Pinpoint the cell where the given text exists, returning its (X, Y) midpoint coordinate. 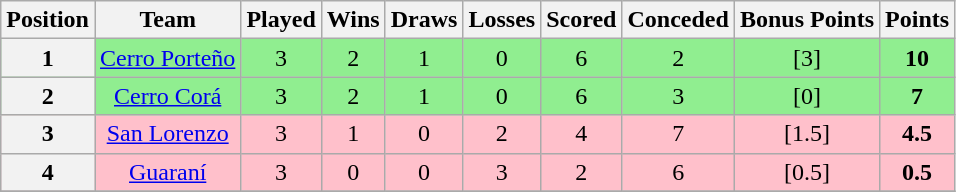
[3] (806, 58)
Cerro Corá (167, 96)
Team (167, 20)
Scored (582, 20)
San Lorenzo (167, 134)
10 (918, 58)
4.5 (918, 134)
Losses (502, 20)
[1.5] (806, 134)
Played (281, 20)
Points (918, 20)
Bonus Points (806, 20)
Guaraní (167, 172)
[0] (806, 96)
Draws (424, 20)
Cerro Porteño (167, 58)
Wins (353, 20)
[0.5] (806, 172)
Position (48, 20)
0.5 (918, 172)
Conceded (678, 20)
